Provide the [x, y] coordinate of the cell's center where the given text is located.  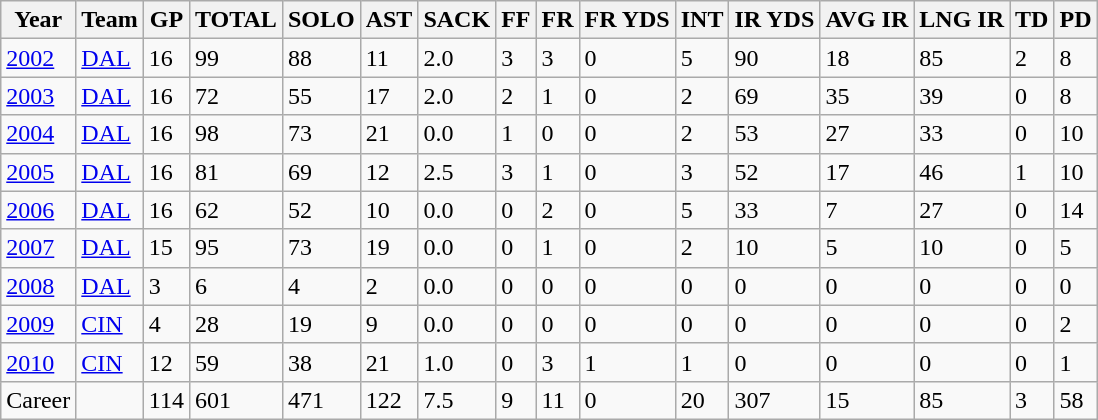
72 [236, 96]
2004 [38, 134]
TD [1032, 20]
PD [1076, 20]
GP [166, 20]
38 [321, 362]
FR [558, 20]
98 [236, 134]
53 [774, 134]
90 [774, 58]
AST [389, 20]
2002 [38, 58]
6 [236, 286]
14 [1076, 210]
Career [38, 400]
122 [389, 400]
1.0 [457, 362]
2006 [38, 210]
Team [110, 20]
28 [236, 324]
FF [516, 20]
18 [867, 58]
SACK [457, 20]
2003 [38, 96]
55 [321, 96]
88 [321, 58]
SOLO [321, 20]
7.5 [457, 400]
LNG IR [962, 20]
2007 [38, 248]
INT [702, 20]
95 [236, 248]
AVG IR [867, 20]
7 [867, 210]
FR YDS [627, 20]
2010 [38, 362]
39 [962, 96]
58 [1076, 400]
114 [166, 400]
2009 [38, 324]
TOTAL [236, 20]
Year [38, 20]
2.5 [457, 172]
2008 [38, 286]
20 [702, 400]
IR YDS [774, 20]
35 [867, 96]
601 [236, 400]
59 [236, 362]
81 [236, 172]
62 [236, 210]
2005 [38, 172]
307 [774, 400]
46 [962, 172]
471 [321, 400]
99 [236, 58]
